Determine the [x, y] coordinate at the center of the cell enclosing the given text.  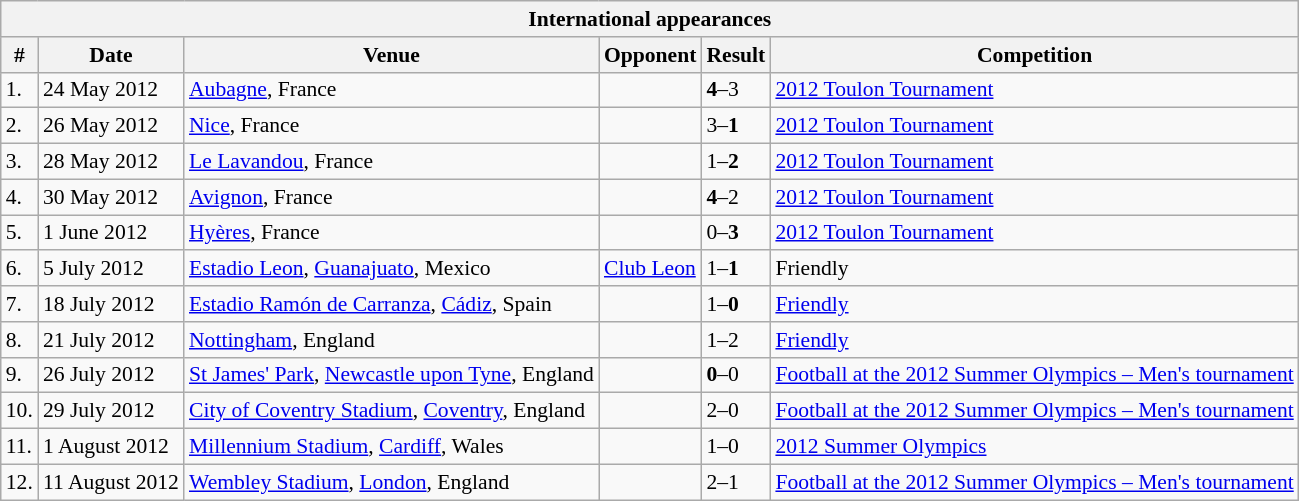
30 May 2012 [111, 197]
2–1 [736, 482]
4–2 [736, 197]
Estadio Leon, Guanajuato, Mexico [392, 269]
2–0 [736, 411]
6. [20, 269]
24 May 2012 [111, 90]
3. [20, 162]
3–1 [736, 126]
4–3 [736, 90]
29 July 2012 [111, 411]
Club Leon [650, 269]
Result [736, 55]
Nice, France [392, 126]
Avignon, France [392, 197]
21 July 2012 [111, 340]
8. [20, 340]
11. [20, 447]
Hyères, France [392, 233]
Aubagne, France [392, 90]
1 June 2012 [111, 233]
0–0 [736, 375]
City of Coventry Stadium, Coventry, England [392, 411]
0–3 [736, 233]
10. [20, 411]
5. [20, 233]
Opponent [650, 55]
9. [20, 375]
5 July 2012 [111, 269]
Estadio Ramón de Carranza, Cádiz, Spain [392, 304]
Wembley Stadium, London, England [392, 482]
1 August 2012 [111, 447]
St James' Park, Newcastle upon Tyne, England [392, 375]
Le Lavandou, France [392, 162]
26 May 2012 [111, 126]
4. [20, 197]
Nottingham, England [392, 340]
# [20, 55]
12. [20, 482]
Venue [392, 55]
Competition [1034, 55]
18 July 2012 [111, 304]
1–1 [736, 269]
28 May 2012 [111, 162]
26 July 2012 [111, 375]
1. [20, 90]
Millennium Stadium, Cardiff, Wales [392, 447]
2. [20, 126]
International appearances [650, 19]
7. [20, 304]
11 August 2012 [111, 482]
Date [111, 55]
2012 Summer Olympics [1034, 447]
